Scan for the cell matching the given text and deliver its [X, Y] coordinate at center. 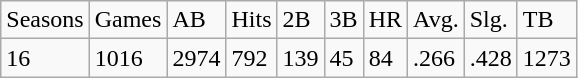
HR [385, 20]
AB [196, 20]
Hits [252, 20]
139 [300, 58]
.266 [436, 58]
792 [252, 58]
3B [344, 20]
1016 [128, 58]
Seasons [45, 20]
Avg. [436, 20]
Slg. [490, 20]
.428 [490, 58]
2974 [196, 58]
2B [300, 20]
45 [344, 58]
16 [45, 58]
1273 [546, 58]
Games [128, 20]
84 [385, 58]
TB [546, 20]
